Extract the [x, y] coordinate from the center of the cell holding the provided text.  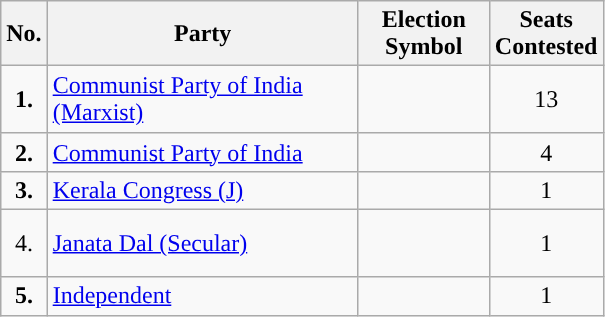
Party [202, 34]
Independent [202, 296]
13 [546, 100]
Seats Contested [546, 34]
No. [24, 34]
4 [546, 152]
3. [24, 190]
Kerala Congress (J) [202, 190]
Communist Party of India [202, 152]
4. [24, 243]
5. [24, 296]
2. [24, 152]
Election Symbol [424, 34]
Janata Dal (Secular) [202, 243]
Communist Party of India (Marxist) [202, 100]
1. [24, 100]
